Extract the (x, y) coordinate from the center of the cell holding the provided text.  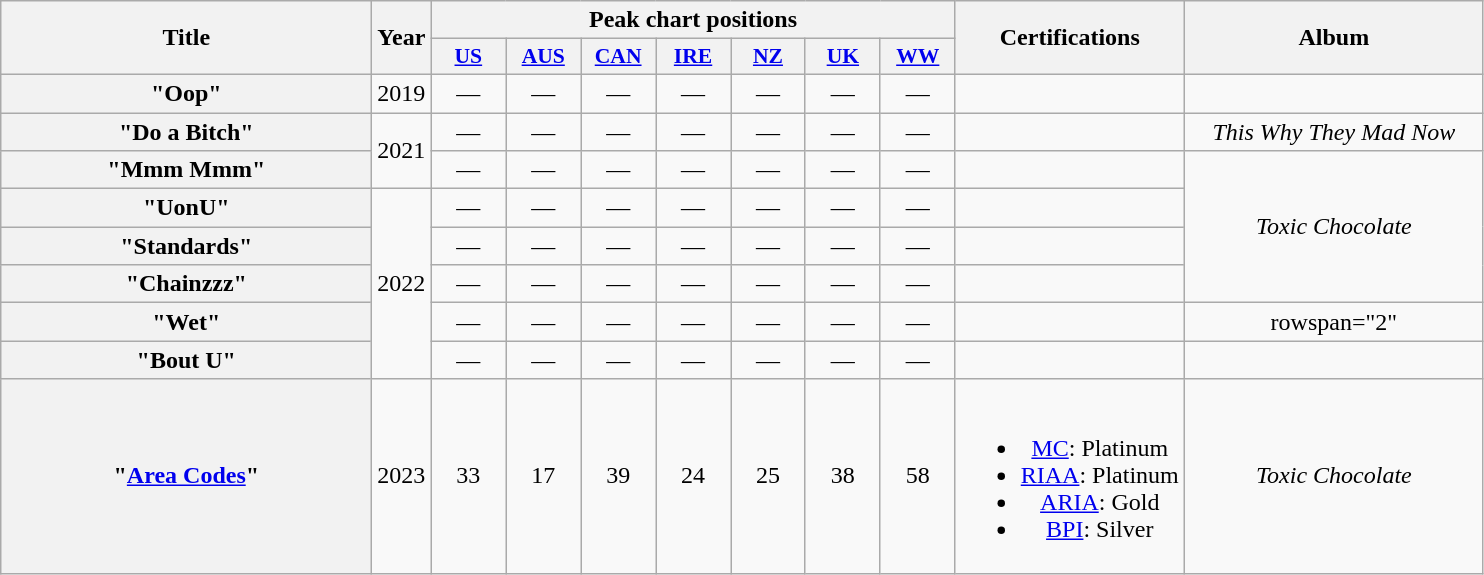
24 (694, 476)
2023 (402, 476)
CAN (618, 57)
UK (842, 57)
rowspan="2" (1334, 322)
38 (842, 476)
"Wet" (186, 322)
US (468, 57)
"Area Codes" (186, 476)
WW (918, 57)
33 (468, 476)
"UonU" (186, 208)
2019 (402, 93)
2021 (402, 150)
This Why They Mad Now (1334, 131)
AUS (544, 57)
NZ (768, 57)
58 (918, 476)
"Mmm Mmm" (186, 170)
"Oop" (186, 93)
Peak chart positions (693, 20)
"Chainzzz" (186, 284)
Title (186, 38)
Year (402, 38)
"Do a Bitch" (186, 131)
25 (768, 476)
IRE (694, 57)
"Bout U" (186, 360)
17 (544, 476)
2022 (402, 284)
MC: PlatinumRIAA: PlatinumARIA: GoldBPI: Silver (1070, 476)
39 (618, 476)
Album (1334, 38)
Certifications (1070, 38)
"Standards" (186, 246)
